Locate the cell with the specified text and output its [X, Y] center coordinate. 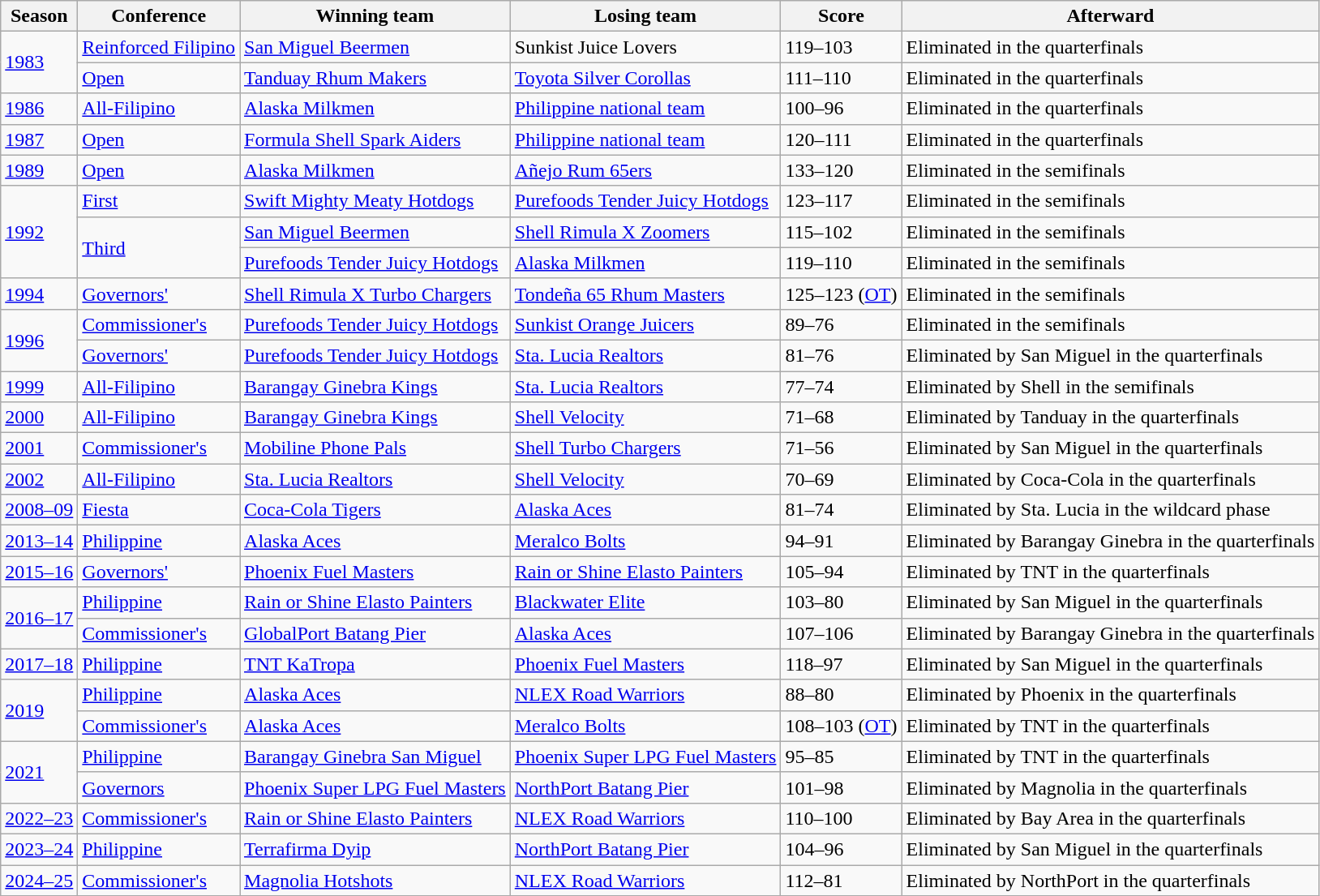
81–74 [842, 510]
Eliminated by NorthPort in the quarterfinals [1111, 880]
2015–16 [39, 572]
71–68 [842, 418]
104–96 [842, 849]
Swift Mighty Meaty Hotdogs [375, 201]
Terrafirma Dyip [375, 849]
Shell Rimula X Turbo Chargers [375, 294]
120–111 [842, 139]
1992 [39, 232]
133–120 [842, 170]
TNT KaTropa [375, 664]
GlobalPort Batang Pier [375, 633]
Tanduay Rhum Makers [375, 78]
2022–23 [39, 818]
105–94 [842, 572]
100–96 [842, 109]
2016–17 [39, 618]
Afterward [1111, 16]
118–97 [842, 664]
Añejo Rum 65ers [645, 170]
70–69 [842, 479]
2019 [39, 710]
Season [39, 16]
1983 [39, 62]
2024–25 [39, 880]
2017–18 [39, 664]
Barangay Ginebra San Miguel [375, 757]
Fiesta [159, 510]
1989 [39, 170]
Sunkist Juice Lovers [645, 47]
108–103 (OT) [842, 726]
125–123 (OT) [842, 294]
Eliminated by Magnolia in the quarterfinals [1111, 787]
1986 [39, 109]
2000 [39, 418]
1999 [39, 387]
Shell Rimula X Zoomers [645, 232]
119–110 [842, 263]
2023–24 [39, 849]
Losing team [645, 16]
101–98 [842, 787]
Coca-Cola Tigers [375, 510]
Toyota Silver Corollas [645, 78]
Eliminated by Shell in the semifinals [1111, 387]
2021 [39, 772]
119–103 [842, 47]
1987 [39, 139]
2008–09 [39, 510]
Governors [159, 787]
Winning team [375, 16]
Magnolia Hotshots [375, 880]
123–117 [842, 201]
95–85 [842, 757]
Eliminated by Sta. Lucia in the wildcard phase [1111, 510]
Formula Shell Spark Aiders [375, 139]
94–91 [842, 541]
Conference [159, 16]
88–80 [842, 695]
2013–14 [39, 541]
103–80 [842, 602]
Sunkist Orange Juicers [645, 324]
89–76 [842, 324]
Score [842, 16]
Eliminated by Tanduay in the quarterfinals [1111, 418]
Eliminated by Phoenix in the quarterfinals [1111, 695]
Eliminated by Bay Area in the quarterfinals [1111, 818]
Third [159, 247]
2001 [39, 448]
81–76 [842, 355]
Tondeña 65 Rhum Masters [645, 294]
77–74 [842, 387]
1996 [39, 340]
Shell Turbo Chargers [645, 448]
First [159, 201]
Reinforced Filipino [159, 47]
Mobiline Phone Pals [375, 448]
Eliminated by Coca-Cola in the quarterfinals [1111, 479]
111–110 [842, 78]
71–56 [842, 448]
112–81 [842, 880]
2002 [39, 479]
1994 [39, 294]
110–100 [842, 818]
107–106 [842, 633]
115–102 [842, 232]
Blackwater Elite [645, 602]
